For the text-containing cell, return its midpoint in (x, y) coordinate format. 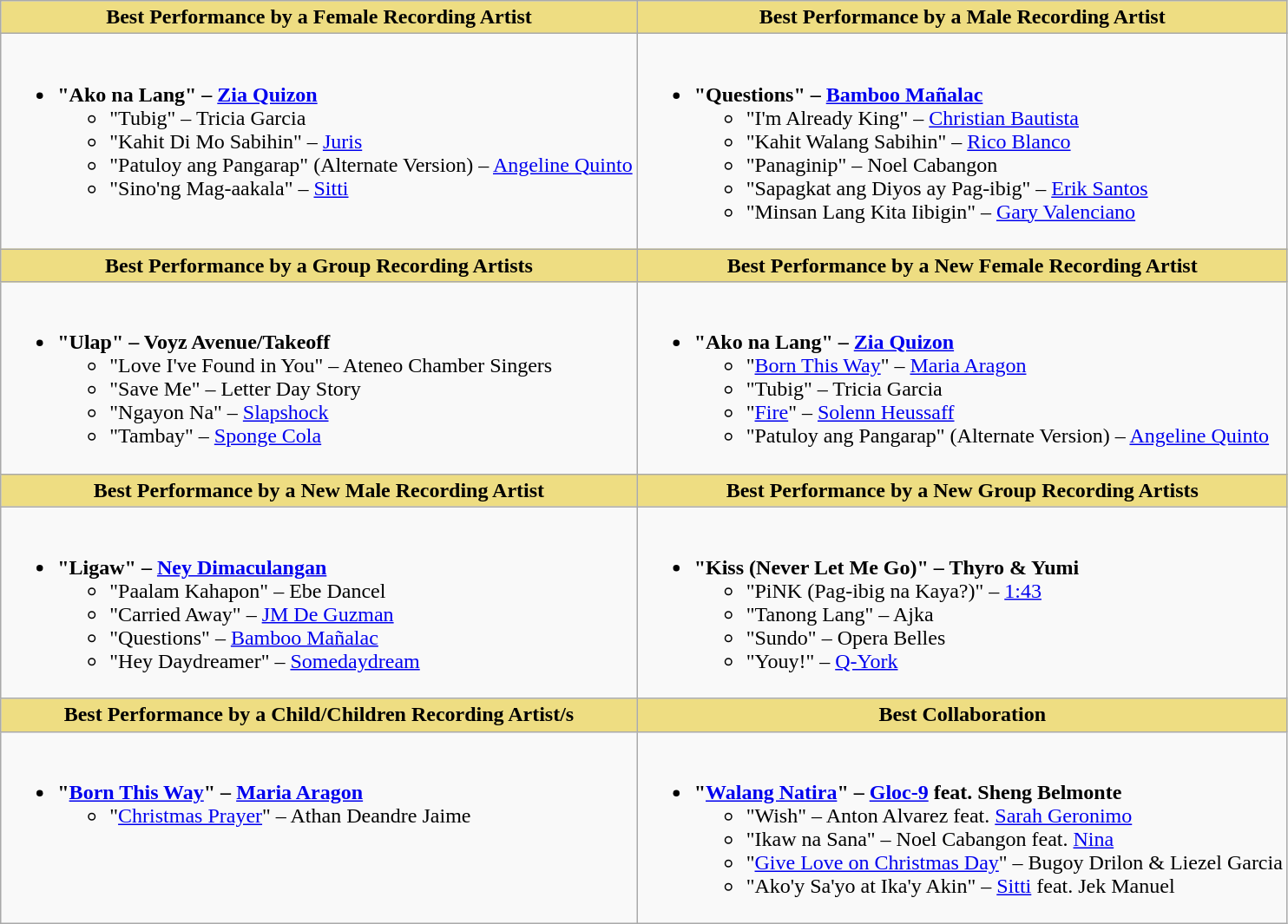
Best Performance by a Child/Children Recording Artist/s (319, 715)
Best Performance by a New Group Recording Artists (962, 490)
"Born This Way" – Maria Aragon"Christmas Prayer" – Athan Deandre Jaime (319, 828)
Best Performance by a Male Recording Artist (962, 17)
Best Collaboration (962, 715)
Best Performance by a Group Recording Artists (319, 265)
"Ligaw" – Ney Dimaculangan"Paalam Kahapon" – Ebe Dancel"Carried Away" – JM De Guzman"Questions" – Bamboo Mañalac"Hey Daydreamer" – Somedaydream (319, 602)
Best Performance by a Female Recording Artist (319, 17)
Best Performance by a New Male Recording Artist (319, 490)
"Kiss (Never Let Me Go)" – Thyro & Yumi"PiNK (Pag-ibig na Kaya?)" – 1:43"Tanong Lang" – Ajka"Sundo" – Opera Belles"Youy!" – Q-York (962, 602)
Best Performance by a New Female Recording Artist (962, 265)
